Output the [X, Y] coordinate of the center of the cell containing the given text.  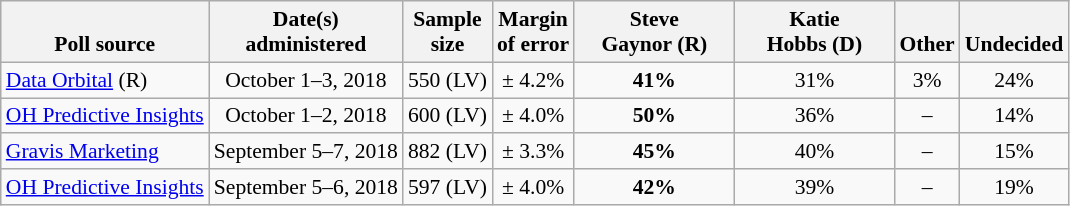
31% [814, 80]
Undecided [1014, 32]
3% [926, 80]
600 (LV) [448, 116]
40% [814, 152]
597 (LV) [448, 187]
Marginof error [533, 32]
Other [926, 32]
Gravis Marketing [105, 152]
± 3.3% [533, 152]
Poll source [105, 32]
14% [1014, 116]
Samplesize [448, 32]
Data Orbital (R) [105, 80]
15% [1014, 152]
45% [654, 152]
50% [654, 116]
September 5–6, 2018 [306, 187]
± 4.2% [533, 80]
42% [654, 187]
Date(s)administered [306, 32]
36% [814, 116]
September 5–7, 2018 [306, 152]
39% [814, 187]
SteveGaynor (R) [654, 32]
19% [1014, 187]
41% [654, 80]
October 1–2, 2018 [306, 116]
KatieHobbs (D) [814, 32]
882 (LV) [448, 152]
24% [1014, 80]
550 (LV) [448, 80]
October 1–3, 2018 [306, 80]
